From the cell containing the given text, extract its center point as (x, y) coordinate. 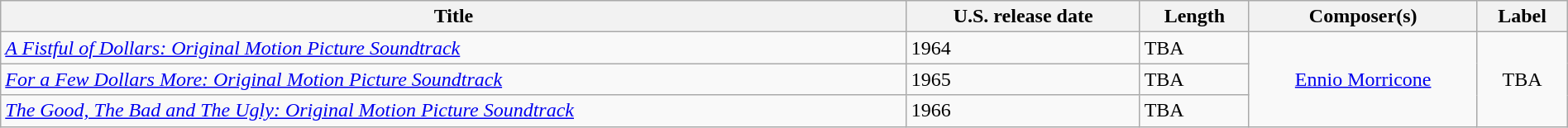
Ennio Morricone (1363, 79)
Length (1194, 17)
Title (453, 17)
Label (1522, 17)
Composer(s) (1363, 17)
A Fistful of Dollars: Original Motion Picture Soundtrack (453, 48)
U.S. release date (1023, 17)
For a Few Dollars More: Original Motion Picture Soundtrack (453, 79)
1965 (1023, 79)
1966 (1023, 111)
The Good, The Bad and The Ugly: Original Motion Picture Soundtrack (453, 111)
1964 (1023, 48)
